Detect which cell encompasses the target text, then output its (X, Y) center coordinate. 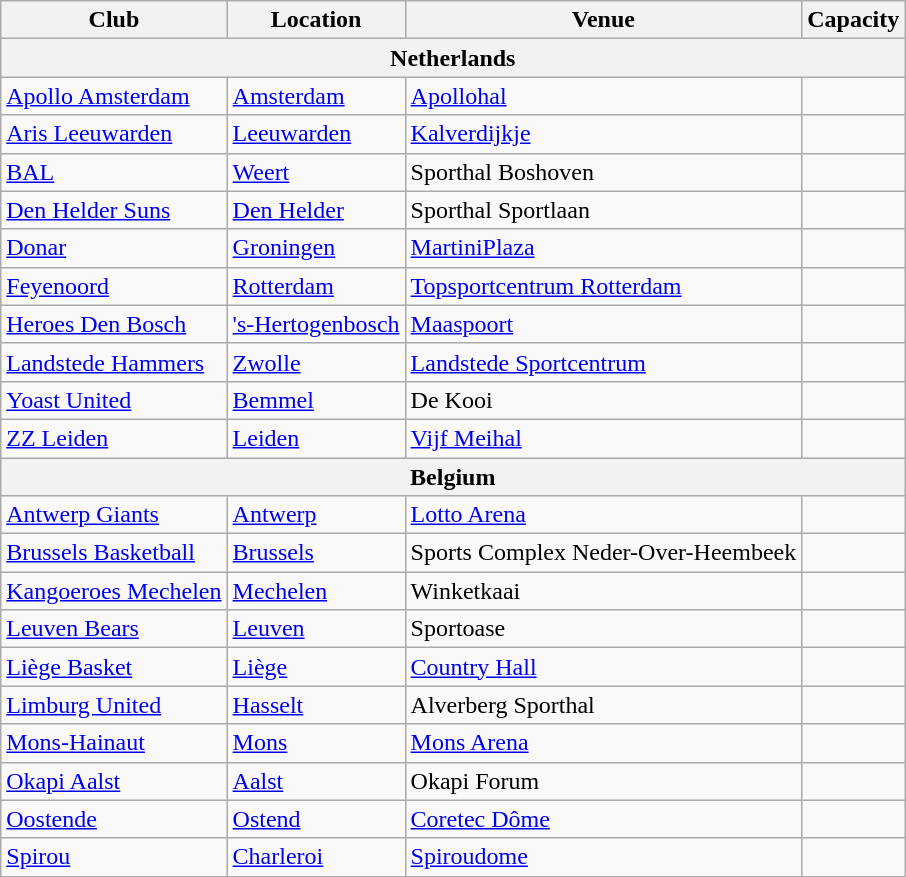
Maaspoort (604, 324)
Coretec Dôme (604, 819)
Venue (604, 20)
Aris Leeuwarden (114, 134)
Liège (316, 667)
Leiden (316, 438)
Mons (316, 743)
Feyenoord (114, 286)
Vijf Meihal (604, 438)
Lotto Arena (604, 515)
Brussels (316, 553)
Aalst (316, 781)
Antwerp (316, 515)
Okapi Forum (604, 781)
Den Helder Suns (114, 210)
Weert (316, 172)
Zwolle (316, 362)
Apollo Amsterdam (114, 96)
Kangoeroes Mechelen (114, 591)
Limburg United (114, 705)
Antwerp Giants (114, 515)
Yoast United (114, 400)
Sporthal Sportlaan (604, 210)
Alverberg Sporthal (604, 705)
Bemmel (316, 400)
De Kooi (604, 400)
Amsterdam (316, 96)
Mons-Hainaut (114, 743)
Den Helder (316, 210)
Hasselt (316, 705)
Leuven Bears (114, 629)
BAL (114, 172)
Country Hall (604, 667)
Netherlands (453, 58)
Donar (114, 248)
Oostende (114, 819)
Sportoase (604, 629)
Belgium (453, 477)
Rotterdam (316, 286)
Kalverdijkje (604, 134)
Spiroudome (604, 857)
Leuven (316, 629)
Charleroi (316, 857)
Okapi Aalst (114, 781)
's-Hertogenbosch (316, 324)
MartiniPlaza (604, 248)
Sporthal Boshoven (604, 172)
Mechelen (316, 591)
Location (316, 20)
Club (114, 20)
Apollohal (604, 96)
Liège Basket (114, 667)
Topsportcentrum Rotterdam (604, 286)
Sports Complex Neder-Over-Heembeek (604, 553)
Mons Arena (604, 743)
Spirou (114, 857)
Ostend (316, 819)
Capacity (854, 20)
Heroes Den Bosch (114, 324)
Landstede Sportcentrum (604, 362)
Leeuwarden (316, 134)
Groningen (316, 248)
Landstede Hammers (114, 362)
Brussels Basketball (114, 553)
Winketkaai (604, 591)
ZZ Leiden (114, 438)
